Find where the given text appears and provide that cell's center as (X, Y) coordinate. 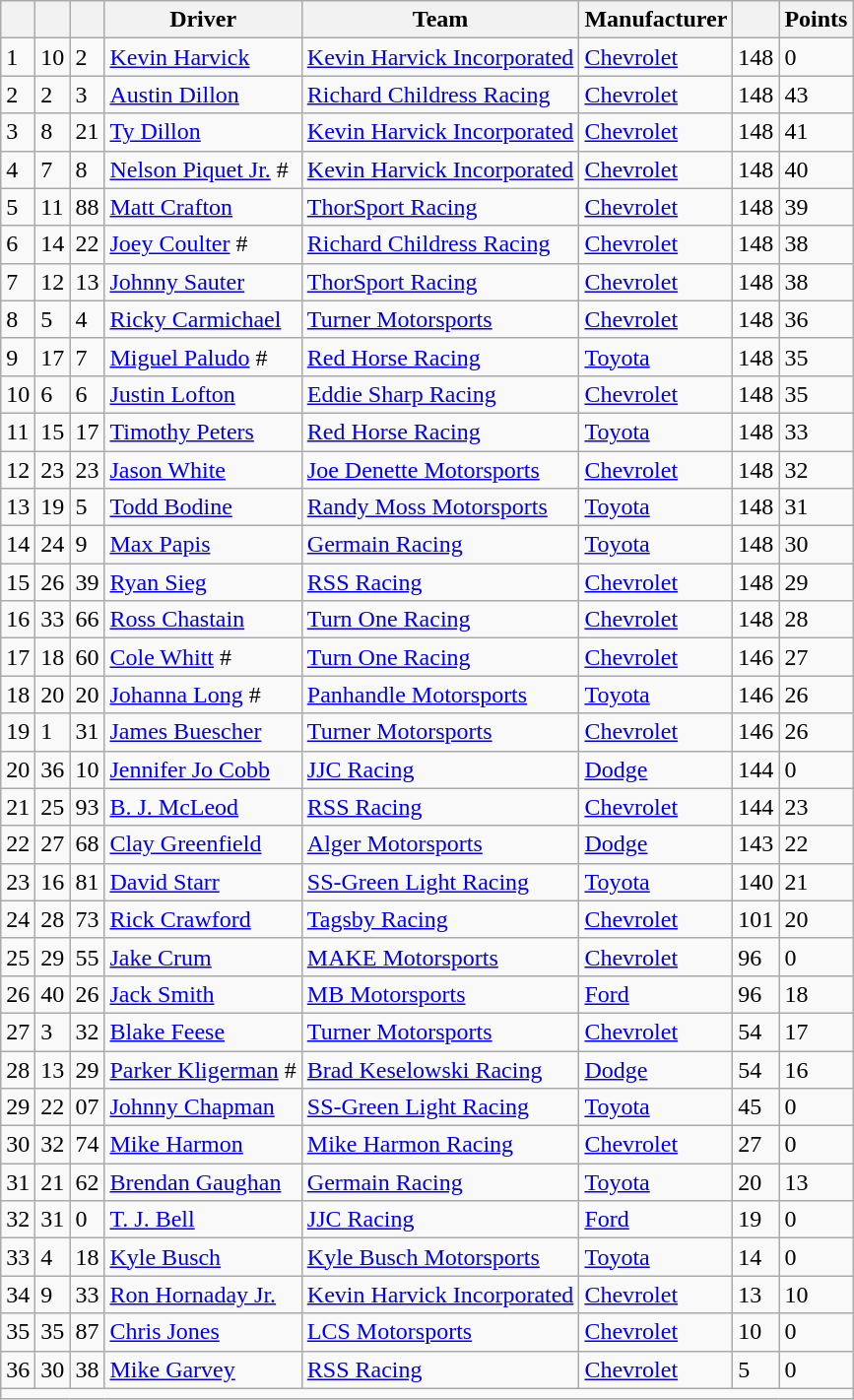
Ryan Sieg (203, 582)
Todd Bodine (203, 507)
Mike Harmon Racing (440, 1145)
James Buescher (203, 732)
74 (87, 1145)
Team (440, 20)
41 (816, 132)
Manufacturer (656, 20)
Alger Motorsports (440, 844)
07 (87, 1107)
Joe Denette Motorsports (440, 470)
Matt Crafton (203, 207)
Kevin Harvick (203, 57)
MAKE Motorsports (440, 957)
Johanna Long # (203, 695)
Rick Crawford (203, 919)
43 (816, 95)
140 (756, 882)
101 (756, 919)
Timothy Peters (203, 432)
60 (87, 657)
Jake Crum (203, 957)
David Starr (203, 882)
45 (756, 1107)
Jason White (203, 470)
LCS Motorsports (440, 1332)
B. J. McLeod (203, 807)
Joey Coulter # (203, 244)
34 (18, 1295)
Blake Feese (203, 1032)
143 (756, 844)
88 (87, 207)
Johnny Chapman (203, 1107)
Ross Chastain (203, 620)
Chris Jones (203, 1332)
93 (87, 807)
Brad Keselowski Racing (440, 1069)
73 (87, 919)
Randy Moss Motorsports (440, 507)
68 (87, 844)
87 (87, 1332)
Ty Dillon (203, 132)
Cole Whitt # (203, 657)
Austin Dillon (203, 95)
T. J. Bell (203, 1220)
62 (87, 1182)
Jennifer Jo Cobb (203, 769)
Points (816, 20)
Mike Harmon (203, 1145)
Kyle Busch (203, 1257)
Brendan Gaughan (203, 1182)
Eddie Sharp Racing (440, 394)
81 (87, 882)
Nelson Piquet Jr. # (203, 169)
Tagsby Racing (440, 919)
Miguel Paludo # (203, 357)
Parker Kligerman # (203, 1069)
Panhandle Motorsports (440, 695)
Ricky Carmichael (203, 319)
Justin Lofton (203, 394)
Johnny Sauter (203, 282)
Kyle Busch Motorsports (440, 1257)
Mike Garvey (203, 1369)
55 (87, 957)
Driver (203, 20)
Ron Hornaday Jr. (203, 1295)
Jack Smith (203, 994)
MB Motorsports (440, 994)
66 (87, 620)
Max Papis (203, 545)
Clay Greenfield (203, 844)
